Detect which cell encompasses the target text, then output its [X, Y] center coordinate. 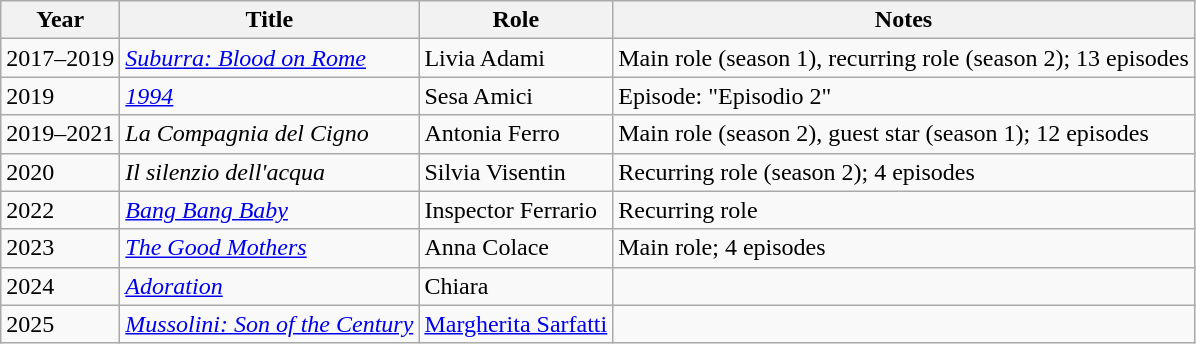
Main role (season 2), guest star (season 1); 12 episodes [904, 134]
Role [516, 20]
Adoration [270, 286]
Sesa Amici [516, 96]
Notes [904, 20]
2019 [60, 96]
Recurring role [904, 210]
Year [60, 20]
Anna Colace [516, 248]
Margherita Sarfatti [516, 324]
Livia Adami [516, 58]
Inspector Ferrario [516, 210]
Recurring role (season 2); 4 episodes [904, 172]
Mussolini: Son of the Century [270, 324]
2019–2021 [60, 134]
Il silenzio dell'acqua [270, 172]
2017–2019 [60, 58]
2020 [60, 172]
2025 [60, 324]
2022 [60, 210]
Chiara [516, 286]
Title [270, 20]
2024 [60, 286]
Suburra: Blood on Rome [270, 58]
Silvia Visentin [516, 172]
1994 [270, 96]
La Compagnia del Cigno [270, 134]
Antonia Ferro [516, 134]
Episode: "Episodio 2" [904, 96]
Bang Bang Baby [270, 210]
Main role (season 1), recurring role (season 2); 13 episodes [904, 58]
The Good Mothers [270, 248]
Main role; 4 episodes [904, 248]
2023 [60, 248]
